Extract the [x, y] coordinate from the center of the cell holding the provided text.  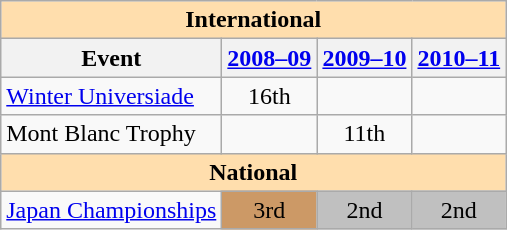
Event [112, 58]
National [254, 172]
Japan Championships [112, 210]
International [254, 20]
3rd [270, 210]
16th [270, 96]
2010–11 [459, 58]
Winter Universiade [112, 96]
11th [364, 134]
2009–10 [364, 58]
2008–09 [270, 58]
Mont Blanc Trophy [112, 134]
